Return [x, y] of the center of cell containing provided text 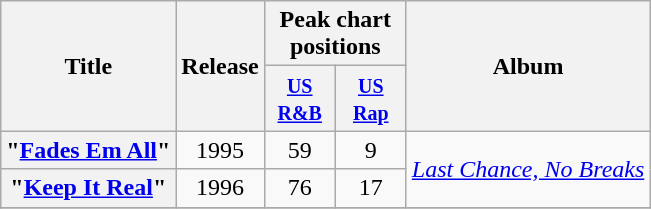
US Rap [370, 98]
US R&B [300, 98]
"Fades Em All" [88, 150]
Peak chart positions [335, 34]
1996 [220, 188]
76 [300, 188]
17 [370, 188]
"Keep It Real" [88, 188]
Title [88, 66]
1995 [220, 150]
Album [528, 66]
Last Chance, No Breaks [528, 169]
9 [370, 150]
Release [220, 66]
59 [300, 150]
